Return (X, Y) of the center of cell containing provided text 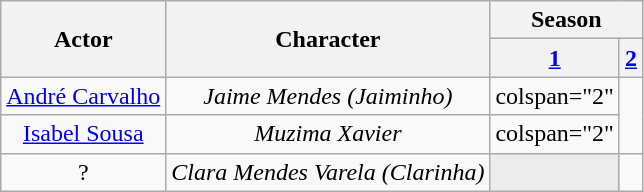
Muzima Xavier (328, 134)
Clara Mendes Varela (Clarinha) (328, 172)
André Carvalho (84, 96)
Season (566, 20)
? (84, 172)
Actor (84, 39)
Character (328, 39)
1 (555, 58)
2 (630, 58)
Isabel Sousa (84, 134)
Jaime Mendes (Jaiminho) (328, 96)
